For the text-containing cell, return its midpoint in [X, Y] coordinate format. 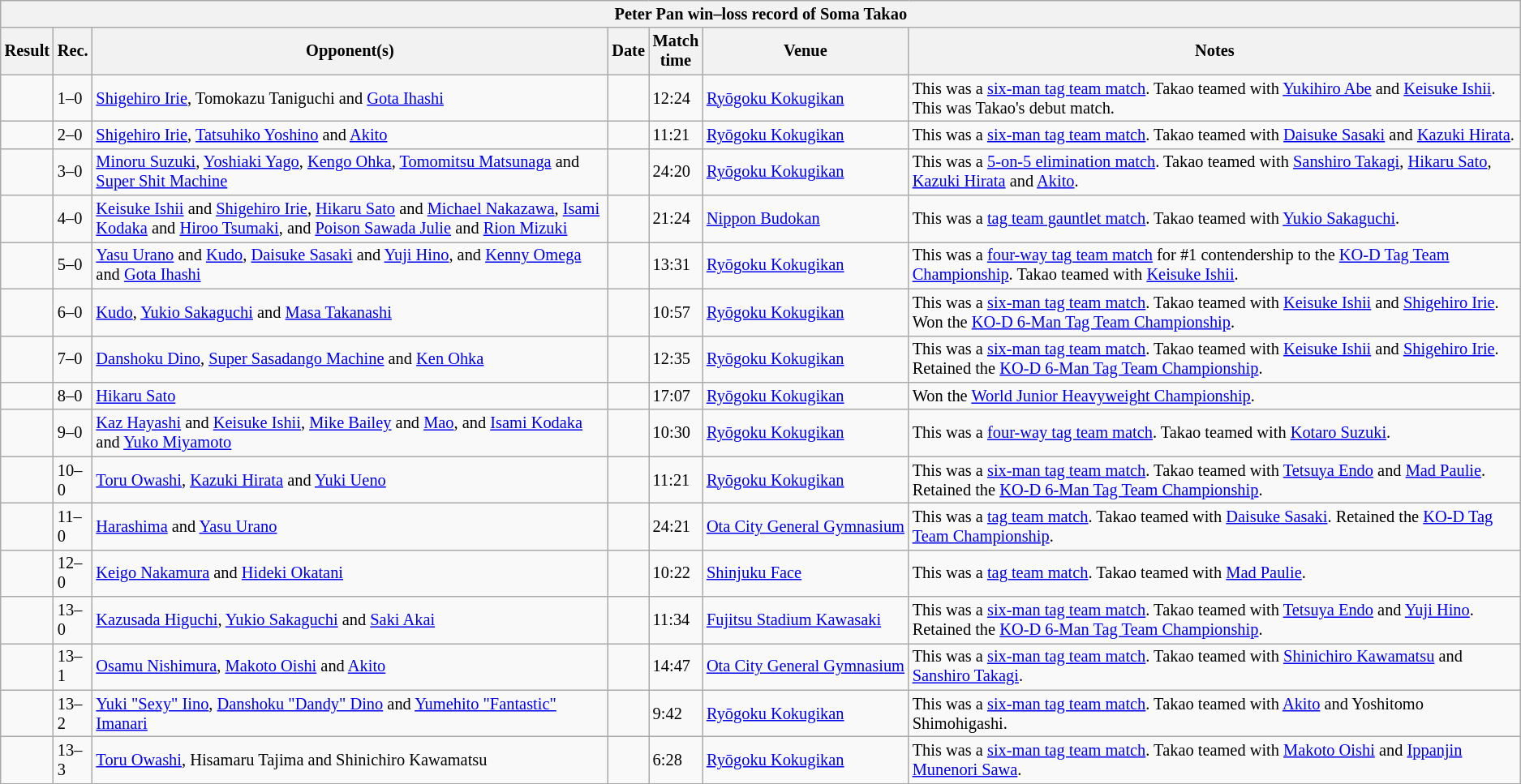
Kazusada Higuchi, Yukio Sakaguchi and Saki Akai [350, 620]
13–2 [73, 713]
3–0 [73, 172]
Venue [806, 51]
This was a tag team gauntlet match. Takao teamed with Yukio Sakaguchi. [1215, 219]
13–0 [73, 620]
This was a six-man tag team match. Takao teamed with Tetsuya Endo and Yuji Hino. Retained the KO-D 6-Man Tag Team Championship. [1215, 620]
Notes [1215, 51]
Keisuke Ishii and Shigehiro Irie, Hikaru Sato and Michael Nakazawa, Isami Kodaka and Hiroo Tsumaki, and Poison Sawada Julie and Rion Mizuki [350, 219]
10:57 [676, 312]
4–0 [73, 219]
Fujitsu Stadium Kawasaki [806, 620]
7–0 [73, 359]
Harashima and Yasu Urano [350, 526]
9–0 [73, 433]
13–1 [73, 666]
21:24 [676, 219]
11:34 [676, 620]
Yuki "Sexy" Iino, Danshoku "Dandy" Dino and Yumehito "Fantastic" Imanari [350, 713]
Match time [676, 51]
17:07 [676, 396]
12–0 [73, 573]
This was a six-man tag team match. Takao teamed with Daisuke Sasaki and Kazuki Hirata. [1215, 135]
Minoru Suzuki, Yoshiaki Yago, Kengo Ohka, Tomomitsu Matsunaga and Super Shit Machine [350, 172]
Result [28, 51]
Danshoku Dino, Super Sasadango Machine and Ken Ohka [350, 359]
This was a six-man tag team match. Takao teamed with Shinichiro Kawamatsu and Sanshiro Takagi. [1215, 666]
6:28 [676, 760]
11–0 [73, 526]
This was a tag team match. Takao teamed with Daisuke Sasaki. Retained the KO-D Tag Team Championship. [1215, 526]
13:31 [676, 265]
This was a four-way tag team match for #1 contendership to the KO-D Tag Team Championship. Takao teamed with Keisuke Ishii. [1215, 265]
24:21 [676, 526]
Keigo Nakamura and Hideki Okatani [350, 573]
Osamu Nishimura, Makoto Oishi and Akito [350, 666]
Hikaru Sato [350, 396]
10:22 [676, 573]
12:24 [676, 98]
Date [628, 51]
Nippon Budokan [806, 219]
Opponent(s) [350, 51]
This was a four-way tag team match. Takao teamed with Kotaro Suzuki. [1215, 433]
Toru Owashi, Hisamaru Tajima and Shinichiro Kawamatsu [350, 760]
Shigehiro Irie, Tatsuhiko Yoshino and Akito [350, 135]
Rec. [73, 51]
This was a six-man tag team match. Takao teamed with Akito and Yoshitomo Shimohigashi. [1215, 713]
12:35 [676, 359]
Won the World Junior Heavyweight Championship. [1215, 396]
Shinjuku Face [806, 573]
Shigehiro Irie, Tomokazu Taniguchi and Gota Ihashi [350, 98]
10:30 [676, 433]
9:42 [676, 713]
Peter Pan win–loss record of Soma Takao [761, 14]
24:20 [676, 172]
This was a 5-on-5 elimination match. Takao teamed with Sanshiro Takagi, Hikaru Sato, Kazuki Hirata and Akito. [1215, 172]
This was a six-man tag team match. Takao teamed with Yukihiro Abe and Keisuke Ishii. This was Takao's debut match. [1215, 98]
This was a six-man tag team match. Takao teamed with Keisuke Ishii and Shigehiro Irie. Retained the KO-D 6-Man Tag Team Championship. [1215, 359]
1–0 [73, 98]
This was a six-man tag team match. Takao teamed with Tetsuya Endo and Mad Paulie. Retained the KO-D 6-Man Tag Team Championship. [1215, 480]
This was a six-man tag team match. Takao teamed with Makoto Oishi and Ippanjin Munenori Sawa. [1215, 760]
Toru Owashi, Kazuki Hirata and Yuki Ueno [350, 480]
6–0 [73, 312]
This was a tag team match. Takao teamed with Mad Paulie. [1215, 573]
10–0 [73, 480]
14:47 [676, 666]
Kaz Hayashi and Keisuke Ishii, Mike Bailey and Mao, and Isami Kodaka and Yuko Miyamoto [350, 433]
Kudo, Yukio Sakaguchi and Masa Takanashi [350, 312]
13–3 [73, 760]
8–0 [73, 396]
This was a six-man tag team match. Takao teamed with Keisuke Ishii and Shigehiro Irie. Won the KO-D 6-Man Tag Team Championship. [1215, 312]
5–0 [73, 265]
Yasu Urano and Kudo, Daisuke Sasaki and Yuji Hino, and Kenny Omega and Gota Ihashi [350, 265]
2–0 [73, 135]
